Provide the (X, Y) coordinate of the cell's center where the given text is located.  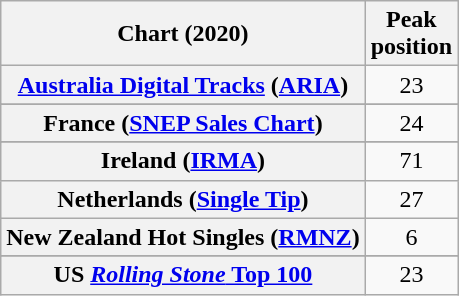
71 (411, 161)
Australia Digital Tracks (ARIA) (183, 85)
6 (411, 237)
France (SNEP Sales Chart) (183, 123)
Chart (2020) (183, 34)
24 (411, 123)
27 (411, 199)
Netherlands (Single Tip) (183, 199)
US Rolling Stone Top 100 (183, 275)
Ireland (IRMA) (183, 161)
New Zealand Hot Singles (RMNZ) (183, 237)
Peakposition (411, 34)
